Return the [X, Y] coordinate for the center point of the cell that contains the specified text.  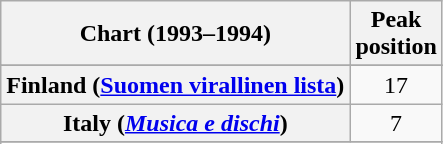
Chart (1993–1994) [176, 34]
Finland (Suomen virallinen lista) [176, 85]
Italy (Musica e dischi) [176, 123]
Peakposition [396, 34]
17 [396, 85]
7 [396, 123]
